Pinpoint the cell where the given text exists, returning its (X, Y) midpoint coordinate. 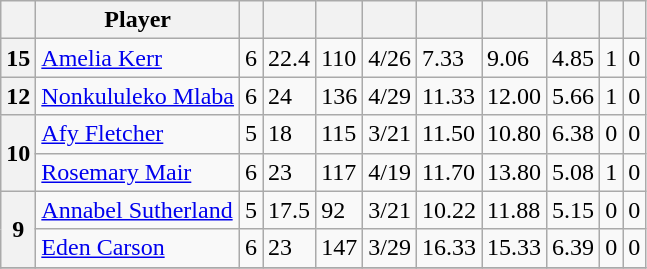
11.33 (448, 96)
6.39 (574, 248)
5.15 (574, 210)
24 (290, 96)
9 (18, 229)
10.80 (514, 134)
92 (340, 210)
15 (18, 58)
Rosemary Mair (138, 172)
110 (340, 58)
11.50 (448, 134)
4/19 (390, 172)
16.33 (448, 248)
Annabel Sutherland (138, 210)
5.66 (574, 96)
15.33 (514, 248)
5.08 (574, 172)
Nonkululeko Mlaba (138, 96)
7.33 (448, 58)
Player (138, 20)
9.06 (514, 58)
12 (18, 96)
4.85 (574, 58)
13.80 (514, 172)
17.5 (290, 210)
Eden Carson (138, 248)
147 (340, 248)
11.70 (448, 172)
Afy Fletcher (138, 134)
10 (18, 153)
3/29 (390, 248)
115 (340, 134)
4/26 (390, 58)
22.4 (290, 58)
136 (340, 96)
4/29 (390, 96)
11.88 (514, 210)
18 (290, 134)
Amelia Kerr (138, 58)
117 (340, 172)
6.38 (574, 134)
10.22 (448, 210)
12.00 (514, 96)
